Search for the cell housing the specified text and yield its [x, y] center coordinate. 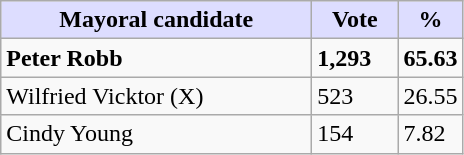
7.82 [430, 134]
65.63 [430, 58]
Wilfried Vicktor (X) [156, 96]
Cindy Young [156, 134]
Peter Robb [156, 58]
Vote [355, 20]
1,293 [355, 58]
% [430, 20]
26.55 [430, 96]
523 [355, 96]
Mayoral candidate [156, 20]
154 [355, 134]
